Locate the cell with the specified text and output its (X, Y) center coordinate. 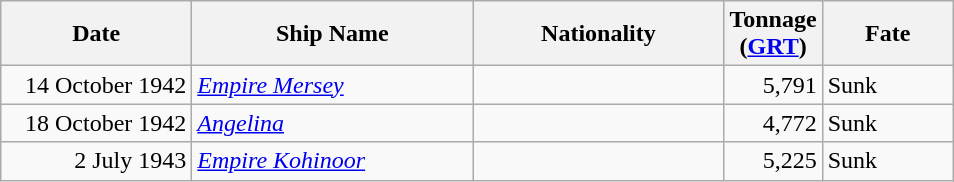
Date (96, 34)
Nationality (598, 34)
Angelina (332, 123)
Tonnage(GRT) (773, 34)
4,772 (773, 123)
Fate (888, 34)
Ship Name (332, 34)
5,225 (773, 161)
14 October 1942 (96, 85)
2 July 1943 (96, 161)
Empire Kohinoor (332, 161)
5,791 (773, 85)
18 October 1942 (96, 123)
Empire Mersey (332, 85)
